Return the [X, Y] coordinate for the center point of the cell that contains the specified text.  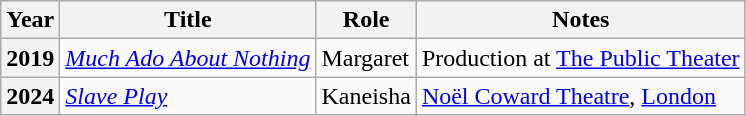
Role [366, 20]
Much Ado About Nothing [188, 58]
Notes [580, 20]
Kaneisha [366, 96]
2024 [30, 96]
Slave Play [188, 96]
Margaret [366, 58]
Production at The Public Theater [580, 58]
Year [30, 20]
2019 [30, 58]
Title [188, 20]
Noël Coward Theatre, London [580, 96]
